Capture the cell that displays the provided text and extract its (x, y) central coordinate. 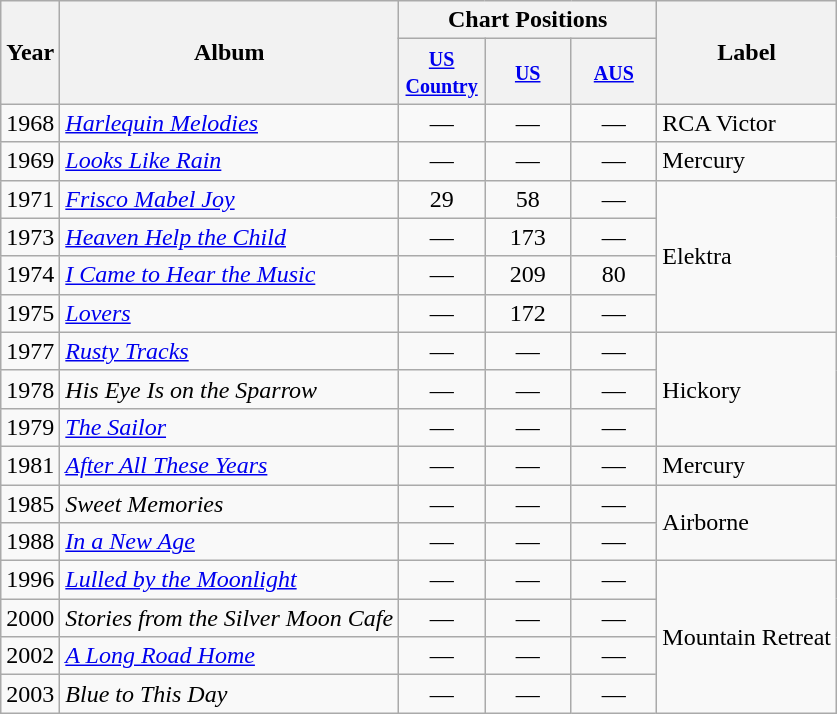
Year (30, 52)
Lovers (230, 313)
1977 (30, 351)
Looks Like Rain (230, 161)
1988 (30, 542)
The Sailor (230, 427)
Harlequin Melodies (230, 123)
Rusty Tracks (230, 351)
172 (528, 313)
Chart Positions (528, 20)
Lulled by the Moonlight (230, 580)
Stories from the Silver Moon Cafe (230, 618)
Frisco Mabel Joy (230, 199)
His Eye Is on the Sparrow (230, 389)
Mountain Retreat (747, 637)
Airborne (747, 522)
1979 (30, 427)
Label (747, 52)
2000 (30, 618)
1978 (30, 389)
A Long Road Home (230, 656)
1969 (30, 161)
RCA Victor (747, 123)
1985 (30, 503)
1975 (30, 313)
173 (528, 237)
Blue to This Day (230, 694)
Elektra (747, 256)
AUS (614, 72)
2002 (30, 656)
58 (528, 199)
1974 (30, 275)
2003 (30, 694)
US (528, 72)
Hickory (747, 389)
Heaven Help the Child (230, 237)
After All These Years (230, 465)
29 (442, 199)
1973 (30, 237)
1981 (30, 465)
1996 (30, 580)
Sweet Memories (230, 503)
209 (528, 275)
Album (230, 52)
1971 (30, 199)
In a New Age (230, 542)
US Country (442, 72)
80 (614, 275)
1968 (30, 123)
I Came to Hear the Music (230, 275)
